Search for the cell housing the specified text and yield its (X, Y) center coordinate. 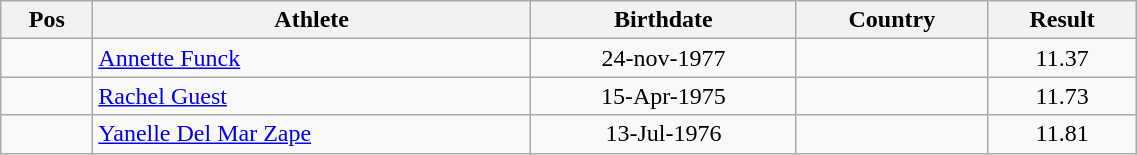
11.81 (1062, 134)
Annette Funck (312, 58)
11.37 (1062, 58)
Pos (47, 20)
24-nov-1977 (664, 58)
Yanelle Del Mar Zape (312, 134)
13-Jul-1976 (664, 134)
15-Apr-1975 (664, 96)
11.73 (1062, 96)
Athlete (312, 20)
Result (1062, 20)
Rachel Guest (312, 96)
Birthdate (664, 20)
Country (892, 20)
